Output the (X, Y) coordinate of the center of the cell containing the given text.  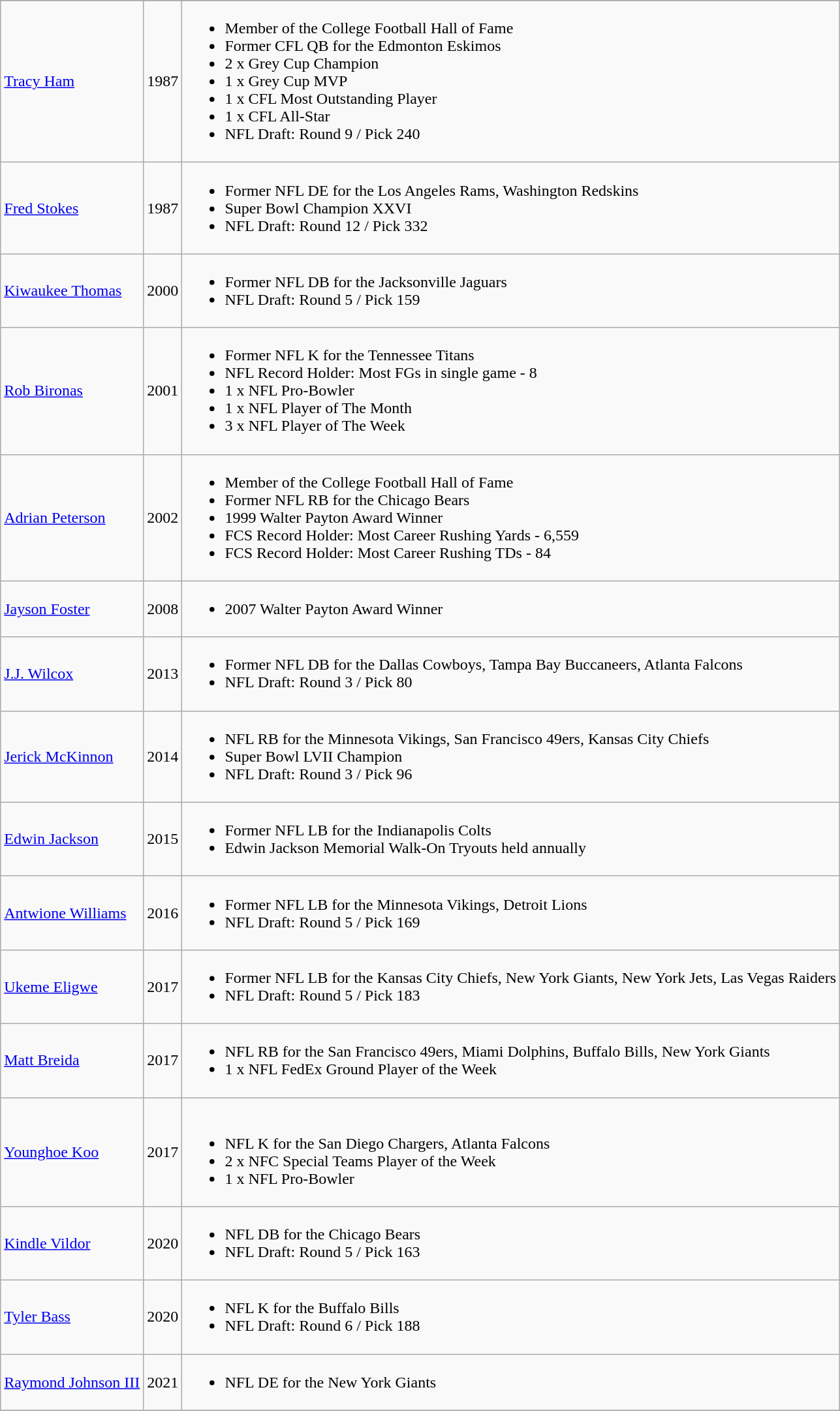
Former NFL DB for the Jacksonville JaguarsNFL Draft: Round 5 / Pick 159 (511, 291)
Jayson Foster (72, 609)
Rob Bironas (72, 391)
Tyler Bass (72, 1317)
J.J. Wilcox (72, 674)
Former NFL DE for the Los Angeles Rams, Washington RedskinsSuper Bowl Champion XXVINFL Draft: Round 12 / Pick 332 (511, 208)
2007 Walter Payton Award Winner (511, 609)
Adrian Peterson (72, 518)
Ukeme Eligwe (72, 987)
2000 (163, 291)
NFL K for the Buffalo BillsNFL Draft: Round 6 / Pick 188 (511, 1317)
Fred Stokes (72, 208)
Edwin Jackson (72, 839)
Former NFL LB for the Kansas City Chiefs, New York Giants, New York Jets, Las Vegas RaidersNFL Draft: Round 5 / Pick 183 (511, 987)
Raymond Johnson III (72, 1382)
Matt Breida (72, 1060)
NFL RB for the San Francisco 49ers, Miami Dolphins, Buffalo Bills, New York Giants1 x NFL FedEx Ground Player of the Week (511, 1060)
2008 (163, 609)
Kindle Vildor (72, 1244)
2021 (163, 1382)
Former NFL LB for the Minnesota Vikings, Detroit LionsNFL Draft: Round 5 / Pick 169 (511, 912)
2001 (163, 391)
NFL DE for the New York Giants (511, 1382)
Kiwaukee Thomas (72, 291)
Former NFL DB for the Dallas Cowboys, Tampa Bay Buccaneers, Atlanta FalconsNFL Draft: Round 3 / Pick 80 (511, 674)
2014 (163, 756)
NFL DB for the Chicago BearsNFL Draft: Round 5 / Pick 163 (511, 1244)
Former NFL LB for the Indianapolis ColtsEdwin Jackson Memorial Walk-On Tryouts held annually (511, 839)
2013 (163, 674)
2015 (163, 839)
NFL RB for the Minnesota Vikings, San Francisco 49ers, Kansas City ChiefsSuper Bowl LVII ChampionNFL Draft: Round 3 / Pick 96 (511, 756)
Tracy Ham (72, 82)
Antwione Williams (72, 912)
Jerick McKinnon (72, 756)
2016 (163, 912)
NFL K for the San Diego Chargers, Atlanta Falcons2 x NFC Special Teams Player of the Week1 x NFL Pro-Bowler (511, 1153)
2002 (163, 518)
Younghoe Koo (72, 1153)
